For the text-containing cell, return its midpoint in (X, Y) coordinate format. 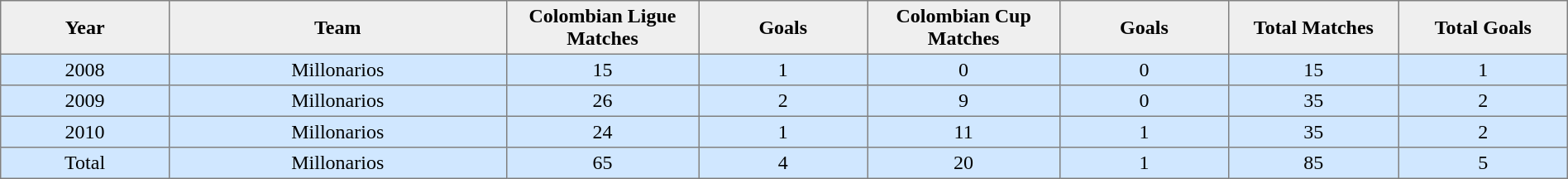
24 (602, 132)
2008 (85, 70)
Total Goals (1483, 27)
11 (964, 132)
26 (602, 101)
2009 (85, 101)
2010 (85, 132)
Total Matches (1313, 27)
20 (964, 163)
Team (337, 27)
5 (1483, 163)
Year (85, 27)
85 (1313, 163)
4 (783, 163)
Colombian Ligue Matches (602, 27)
65 (602, 163)
9 (964, 101)
Colombian Cup Matches (964, 27)
Total (85, 163)
